Return (X, Y) of the center of cell containing provided text 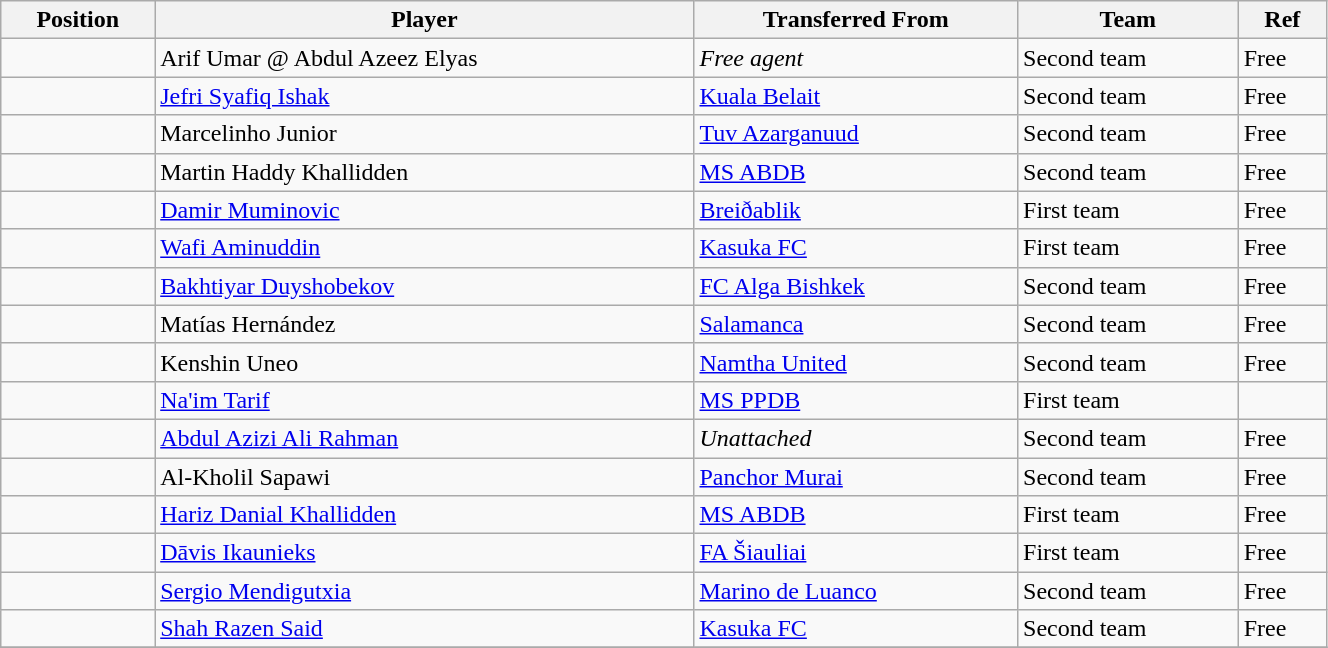
FC Alga Bishkek (856, 286)
Team (1128, 20)
Namtha United (856, 362)
Shah Razen Said (424, 629)
Arif Umar @ Abdul Azeez Elyas (424, 58)
Marcelinho Junior (424, 134)
FA Šiauliai (856, 553)
Damir Muminovic (424, 210)
Hariz Danial Khallidden (424, 515)
Transferred From (856, 20)
Ref (1282, 20)
Marino de Luanco (856, 591)
MS PPDB (856, 400)
Bakhtiyar Duyshobekov (424, 286)
Wafi Aminuddin (424, 248)
Breiðablik (856, 210)
Jefri Syafiq Ishak (424, 96)
Matías Hernández (424, 324)
Kenshin Uneo (424, 362)
Kuala Belait (856, 96)
Unattached (856, 438)
Free agent (856, 58)
Tuv Azarganuud (856, 134)
Dāvis Ikaunieks (424, 553)
Panchor Murai (856, 477)
Salamanca (856, 324)
Martin Haddy Khallidden (424, 172)
Na'im Tarif (424, 400)
Player (424, 20)
Al-Kholil Sapawi (424, 477)
Position (78, 20)
Abdul Azizi Ali Rahman (424, 438)
Sergio Mendigutxia (424, 591)
